From the cell containing the given text, extract its center point as [x, y] coordinate. 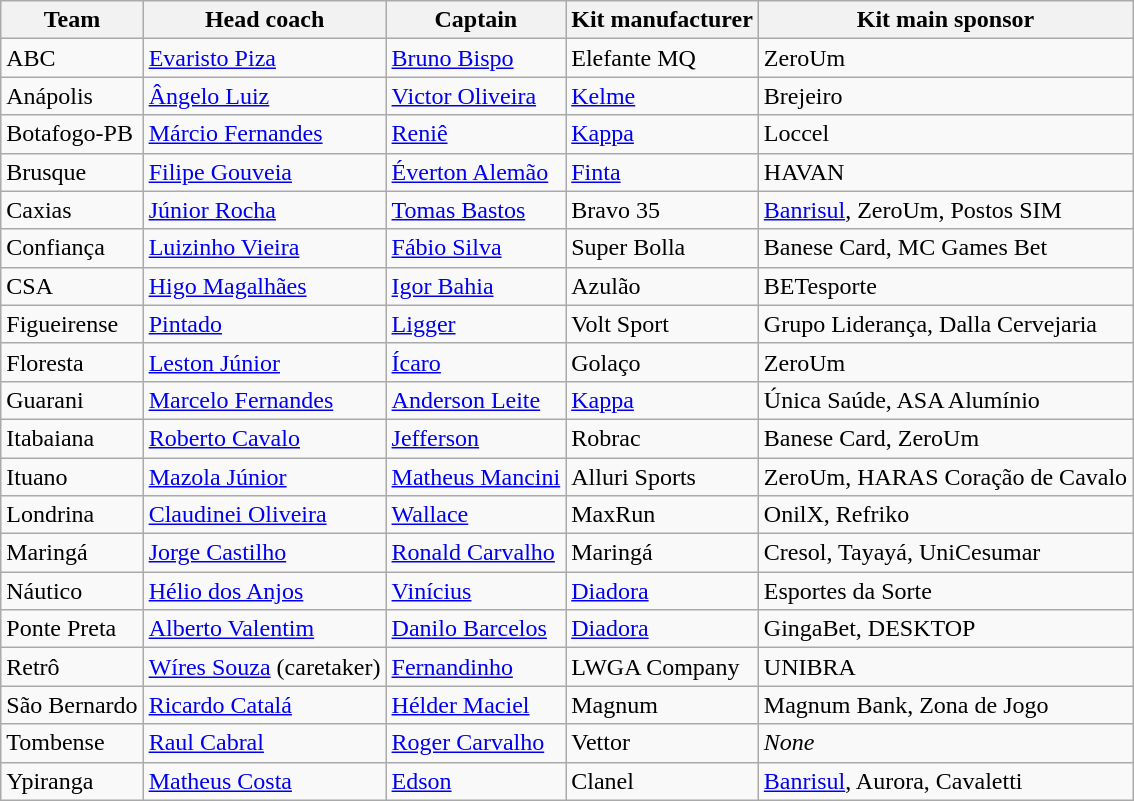
BETesporte [945, 286]
Ponte Preta [72, 629]
Ligger [476, 324]
Raul Cabral [264, 743]
Loccel [945, 134]
Leston Júnior [264, 362]
Náutico [72, 591]
ZeroUm, HARAS Coração de Cavalo [945, 477]
São Bernardo [72, 705]
Pintado [264, 324]
Matheus Mancini [476, 477]
Golaço [662, 362]
Banrisul, ZeroUm, Postos SIM [945, 210]
Itabaiana [72, 438]
Claudinei Oliveira [264, 515]
Única Saúde, ASA Alumínio [945, 400]
Floresta [72, 362]
Brusque [72, 172]
HAVAN [945, 172]
Tombense [72, 743]
Marcelo Fernandes [264, 400]
ABC [72, 58]
Éverton Alemão [476, 172]
Brejeiro [945, 96]
GingaBet, DESKTOP [945, 629]
Volt Sport [662, 324]
Kit manufacturer [662, 20]
Head coach [264, 20]
Botafogo-PB [72, 134]
Vinícius [476, 591]
Ypiranga [72, 781]
Victor Oliveira [476, 96]
Retrô [72, 667]
Robrac [662, 438]
Edson [476, 781]
Clanel [662, 781]
Ronald Carvalho [476, 553]
Higo Magalhães [264, 286]
Tomas Bastos [476, 210]
Alluri Sports [662, 477]
Hélder Maciel [476, 705]
Caxias [72, 210]
UNIBRA [945, 667]
Captain [476, 20]
Banese Card, MC Games Bet [945, 248]
Jorge Castilho [264, 553]
Bravo 35 [662, 210]
Guarani [72, 400]
Banrisul, Aurora, Cavaletti [945, 781]
Roberto Cavalo [264, 438]
Luizinho Vieira [264, 248]
Esportes da Sorte [945, 591]
Figueirense [72, 324]
Ituano [72, 477]
Matheus Costa [264, 781]
Ricardo Catalá [264, 705]
None [945, 743]
Grupo Liderança, Dalla Cervejaria [945, 324]
OnilX, Refriko [945, 515]
LWGA Company [662, 667]
Márcio Fernandes [264, 134]
Finta [662, 172]
Anápolis [72, 96]
Anderson Leite [476, 400]
Azulão [662, 286]
Ângelo Luiz [264, 96]
Fábio Silva [476, 248]
Danilo Barcelos [476, 629]
Mazola Júnior [264, 477]
Reniê [476, 134]
Filipe Gouveia [264, 172]
Hélio dos Anjos [264, 591]
Cresol, Tayayá, UniCesumar [945, 553]
Confiança [72, 248]
Ícaro [476, 362]
Júnior Rocha [264, 210]
Vettor [662, 743]
Igor Bahia [476, 286]
Super Bolla [662, 248]
Fernandinho [476, 667]
Londrina [72, 515]
Roger Carvalho [476, 743]
Kit main sponsor [945, 20]
Evaristo Piza [264, 58]
Wallace [476, 515]
Alberto Valentim [264, 629]
Wíres Souza (caretaker) [264, 667]
CSA [72, 286]
Kelme [662, 96]
Banese Card, ZeroUm [945, 438]
MaxRun [662, 515]
Elefante MQ [662, 58]
Magnum Bank, Zona de Jogo [945, 705]
Team [72, 20]
Magnum [662, 705]
Jefferson [476, 438]
Bruno Bispo [476, 58]
